Search for the cell housing the specified text and yield its [x, y] center coordinate. 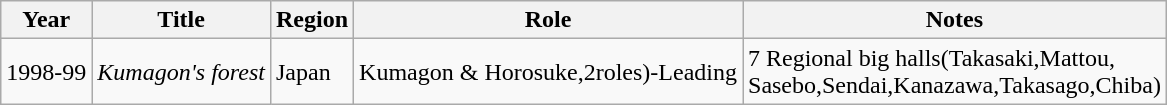
Japan [312, 72]
Region [312, 20]
Role [548, 20]
Notes [954, 20]
Kumagon's forest [182, 72]
Title [182, 20]
Year [46, 20]
Kumagon & Horosuke,2roles)-Leading [548, 72]
1998-99 [46, 72]
7 Regional big halls(Takasaki,Mattou,Sasebo,Sendai,Kanazawa,Takasago,Chiba) [954, 72]
